Identify which cell holds the provided text, then report its [x, y] central coordinate. 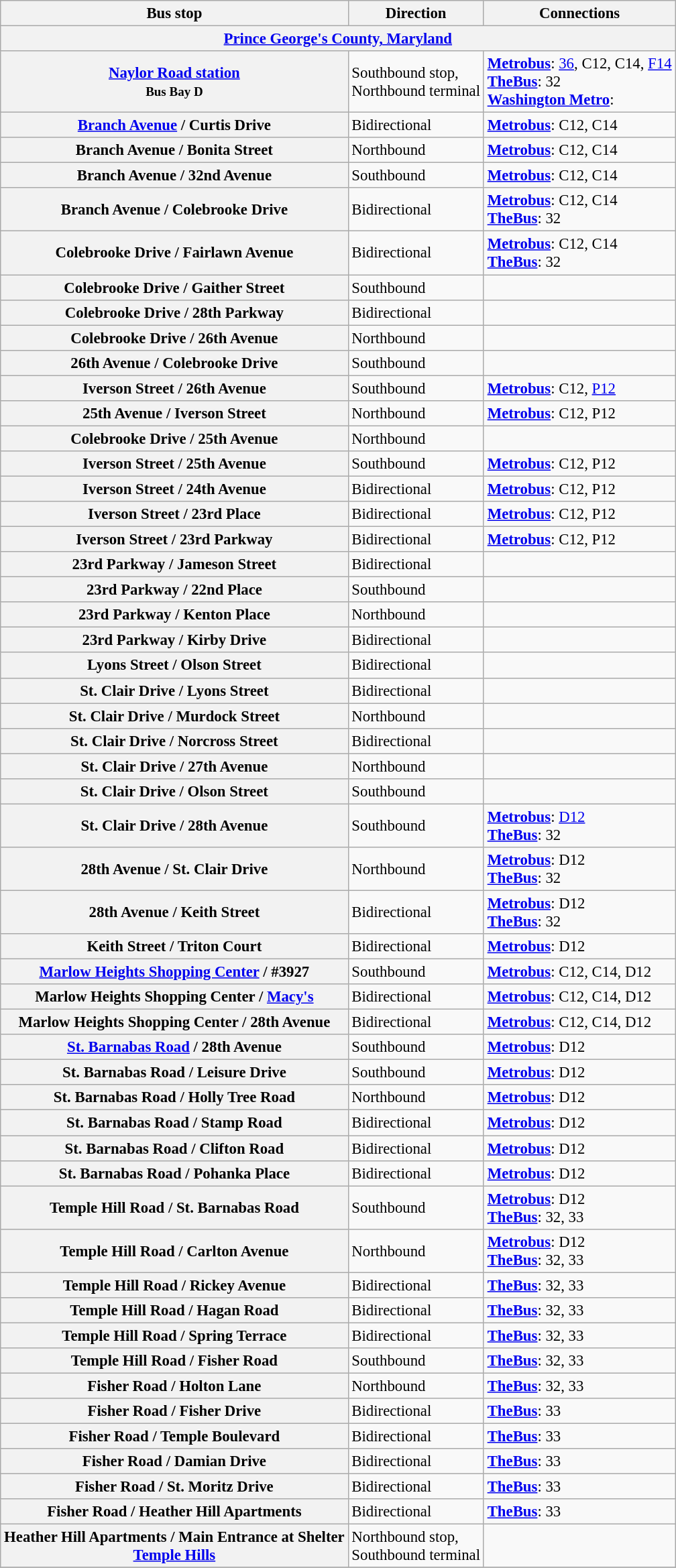
Temple Hill Road / Rickey Avenue [174, 1285]
Iverson Street / 23rd Parkway [174, 540]
23rd Parkway / 22nd Place [174, 590]
Bus stop [174, 13]
Lyons Street / Olson Street [174, 666]
Metrobus: 36, C12, C14, F14 TheBus: 32 Washington Metro: [579, 82]
Colebrooke Drive / 28th Parkway [174, 312]
Colebrooke Drive / 25th Avenue [174, 438]
Prince George's County, Maryland [338, 39]
St. Clair Drive / Olson Street [174, 792]
St. Clair Drive / Lyons Street [174, 690]
Colebrooke Drive / Fairlawn Avenue [174, 253]
St. Barnabas Road / Leisure Drive [174, 1073]
Keith Street / Triton Court [174, 947]
St. Clair Drive / Norcross Street [174, 741]
23rd Parkway / Jameson Street [174, 564]
Branch Avenue / 32nd Avenue [174, 176]
26th Avenue / Colebrooke Drive [174, 363]
Iverson Street / 23rd Place [174, 514]
Marlow Heights Shopping Center / 28th Avenue [174, 1022]
Branch Avenue / Curtis Drive [174, 125]
28th Avenue / St. Clair Drive [174, 869]
Colebrooke Drive / Gaither Street [174, 288]
St. Barnabas Road / Pohanka Place [174, 1173]
St. Clair Drive / Murdock Street [174, 716]
St. Clair Drive / 28th Avenue [174, 826]
23rd Parkway / Kirby Drive [174, 640]
Fisher Road / Fisher Drive [174, 1411]
Iverson Street / 25th Avenue [174, 464]
Iverson Street / 26th Avenue [174, 388]
23rd Parkway / Kenton Place [174, 615]
Marlow Heights Shopping Center / #3927 [174, 972]
Fisher Road / Temple Boulevard [174, 1437]
Naylor Road stationBus Bay D [174, 82]
Southbound stop, Northbound terminal [416, 82]
Branch Avenue / Bonita Street [174, 150]
Temple Hill Road / Hagan Road [174, 1311]
St. Barnabas Road / Holly Tree Road [174, 1097]
St. Clair Drive / 27th Avenue [174, 766]
Fisher Road / St. Moritz Drive [174, 1487]
Temple Hill Road / St. Barnabas Road [174, 1208]
28th Avenue / Keith Street [174, 912]
St. Barnabas Road / Stamp Road [174, 1123]
St. Barnabas Road / Clifton Road [174, 1148]
Temple Hill Road / Carlton Avenue [174, 1251]
25th Avenue / Iverson Street [174, 414]
Fisher Road / Heather Hill Apartments [174, 1512]
Iverson Street / 24th Avenue [174, 489]
Fisher Road / Damian Drive [174, 1461]
St. Barnabas Road / 28th Avenue [174, 1047]
Marlow Heights Shopping Center / Macy's [174, 997]
Direction [416, 13]
Fisher Road / Holton Lane [174, 1386]
Heather Hill Apartments / Main Entrance at ShelterTemple Hills [174, 1546]
Branch Avenue / Colebrooke Drive [174, 209]
Temple Hill Road / Spring Terrace [174, 1335]
Temple Hill Road / Fisher Road [174, 1361]
Northbound stop, Southbound terminal [416, 1546]
Colebrooke Drive / 26th Avenue [174, 338]
Connections [579, 13]
